Determine the (X, Y) coordinate at the center of the cell enclosing the given text.  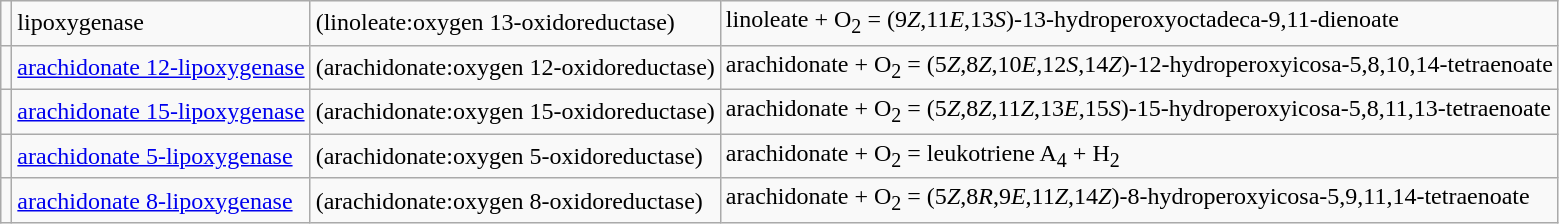
arachidonate + O2 = (5Z,8Z,10E,12S,14Z)-12-hydroperoxyicosa-5,8,10,14-tetraenoate (1139, 67)
linoleate + O2 = (9Z,11E,13S)-13-hydroperoxyoctadeca-9,11-dienoate (1139, 23)
arachidonate + O2 = (5Z,8Z,11Z,13E,15S)-15-hydroperoxyicosa-5,8,11,13-tetraenoate (1139, 111)
arachidonate 5-lipoxygenase (161, 156)
arachidonate 12-lipoxygenase (161, 67)
(arachidonate:oxygen 15-oxidoreductase) (515, 111)
(arachidonate:oxygen 5-oxidoreductase) (515, 156)
(arachidonate:oxygen 8-oxidoreductase) (515, 200)
(arachidonate:oxygen 12-oxidoreductase) (515, 67)
arachidonate + O2 = (5Z,8R,9E,11Z,14Z)-8-hydroperoxyicosa-5,9,11,14-tetraenoate (1139, 200)
arachidonate 8-lipoxygenase (161, 200)
(linoleate:oxygen 13-oxidoreductase) (515, 23)
lipoxygenase (161, 23)
arachidonate 15-lipoxygenase (161, 111)
arachidonate + O2 = leukotriene A4 + H2 (1139, 156)
